Return the (x, y) coordinate for the center point of the cell that contains the specified text.  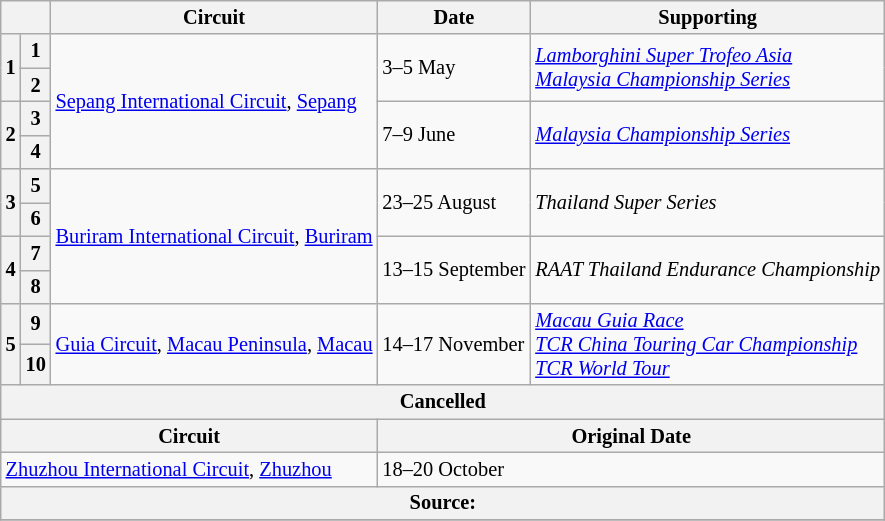
Supporting (708, 17)
Sepang International Circuit, Sepang (214, 102)
7–9 June (454, 134)
Macau Guia RaceTCR China Touring Car ChampionshipTCR World Tour (708, 344)
8 (36, 287)
Guia Circuit, Macau Peninsula, Macau (214, 344)
13–15 September (454, 270)
7 (36, 253)
Lamborghini Super Trofeo AsiaMalaysia Championship Series (708, 68)
9 (36, 324)
14–17 November (454, 344)
Malaysia Championship Series (708, 134)
Date (454, 17)
Thailand Super Series (708, 202)
Buriram International Circuit, Buriram (214, 236)
6 (36, 219)
Cancelled (443, 402)
Original Date (631, 436)
10 (36, 364)
18–20 October (631, 469)
3–5 May (454, 68)
RAAT Thailand Endurance Championship (708, 270)
23–25 August (454, 202)
Zhuzhou International Circuit, Zhuzhou (190, 469)
Source: (443, 503)
